Identify which cell holds the provided text, then report its [x, y] central coordinate. 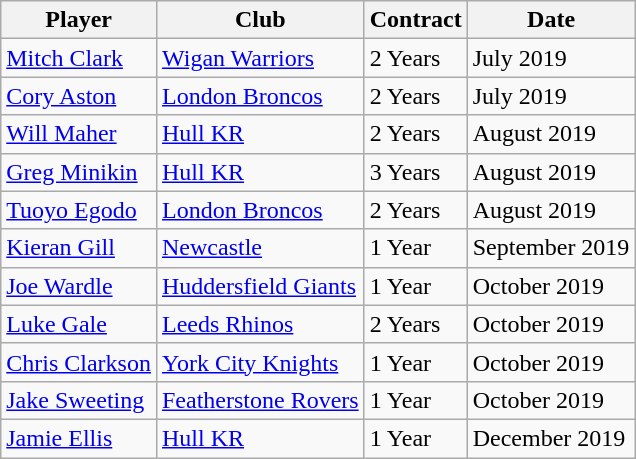
Chris Clarkson [79, 362]
Contract [416, 20]
York City Knights [260, 362]
Joe Wardle [79, 286]
Tuoyo Egodo [79, 210]
Jake Sweeting [79, 400]
Mitch Clark [79, 58]
Newcastle [260, 248]
Huddersfield Giants [260, 286]
Jamie Ellis [79, 438]
Featherstone Rovers [260, 400]
3 Years [416, 172]
Luke Gale [79, 324]
Date [551, 20]
Leeds Rhinos [260, 324]
Will Maher [79, 134]
September 2019 [551, 248]
Wigan Warriors [260, 58]
Cory Aston [79, 96]
Club [260, 20]
Greg Minikin [79, 172]
Kieran Gill [79, 248]
December 2019 [551, 438]
Player [79, 20]
